Identify which cell holds the provided text, then report its (X, Y) central coordinate. 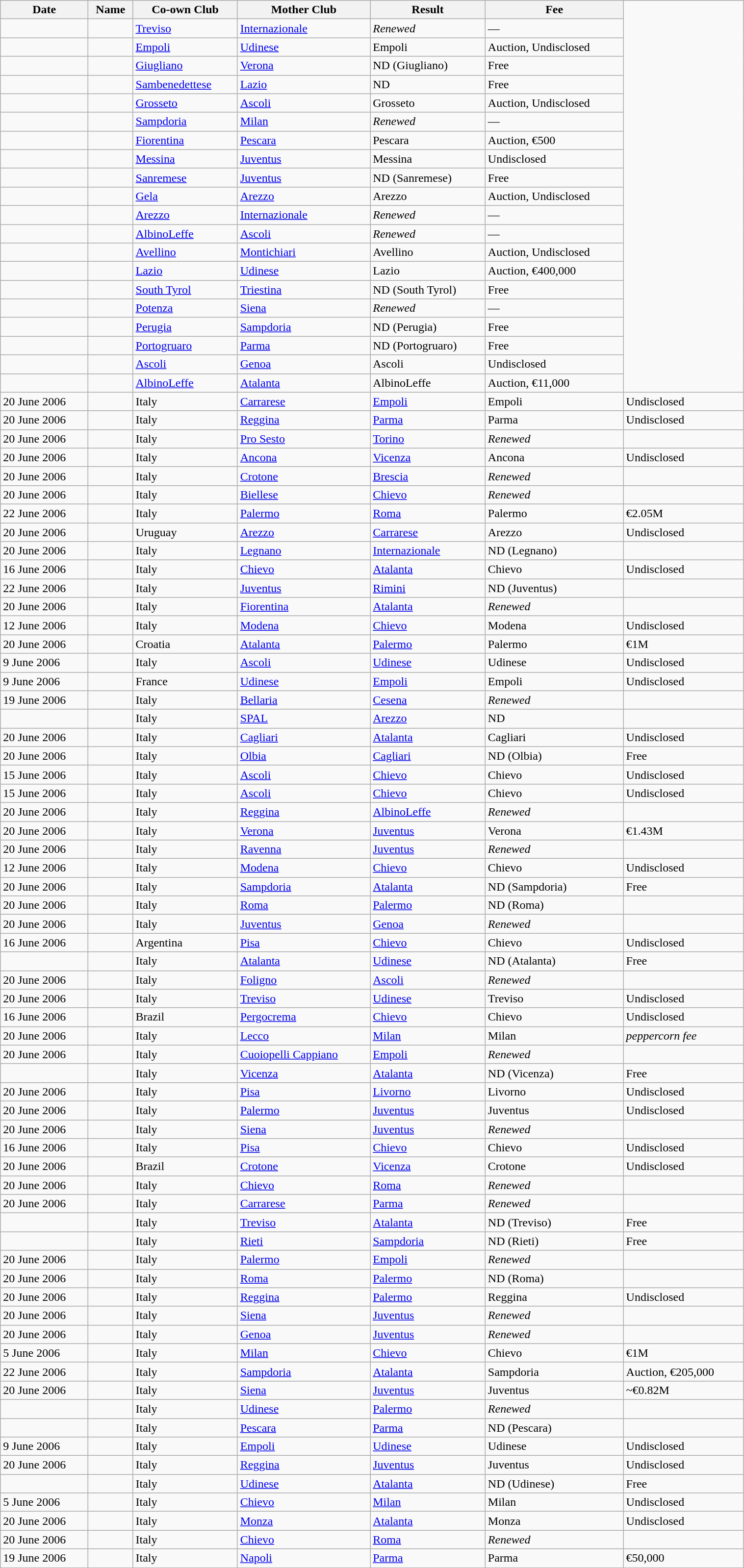
ND (Vicenza) (554, 1073)
Olbia (304, 756)
peppercorn fee (684, 1036)
ND (South Tyrol) (428, 290)
ND (Sanremese) (428, 177)
Torino (428, 439)
Fee (554, 10)
South Tyrol (185, 290)
ND (Pescara) (554, 1428)
Sanremese (185, 177)
Rieti (304, 1241)
ND (Atalanta) (554, 961)
ND (Perugia) (428, 327)
ND (Portogruaro) (428, 346)
Sambenedettese (185, 84)
~€0.82M (684, 1390)
ND (Sampdoria) (554, 887)
Gela (185, 196)
Napoli (304, 1558)
Perugia (185, 327)
Rimini (428, 588)
Auction, €400,000 (554, 271)
Legnano (304, 551)
Pergocrema (304, 1017)
ND (Juventus) (554, 588)
Montichiari (304, 252)
SPAL (304, 719)
Portogruaro (185, 346)
Ravenna (304, 849)
Mother Club (304, 10)
ND (Legnano) (554, 551)
Co-own Club (185, 10)
Potenza (185, 308)
Cesena (428, 700)
€50,000 (684, 1558)
ND (Rieti) (554, 1241)
Auction, €11,000 (554, 383)
Lecco (304, 1036)
Biellese (304, 495)
ND (Udinese) (554, 1484)
Foligno (304, 980)
France (185, 681)
Pro Sesto (304, 439)
ND (Giugliano) (428, 66)
€2.05M (684, 513)
Croatia (185, 644)
Bellaria (304, 700)
Name (111, 10)
Cuoiopelli Cappiano (304, 1054)
Uruguay (185, 532)
Result (428, 10)
ND (Treviso) (554, 1222)
Auction, €500 (554, 140)
ND (Olbia) (554, 756)
Auction, €205,000 (684, 1371)
Brescia (428, 476)
Giugliano (185, 66)
€1.43M (684, 831)
Argentina (185, 943)
Date (44, 10)
Triestina (304, 290)
